Return the [x, y] coordinate for the center point of the cell that contains the specified text.  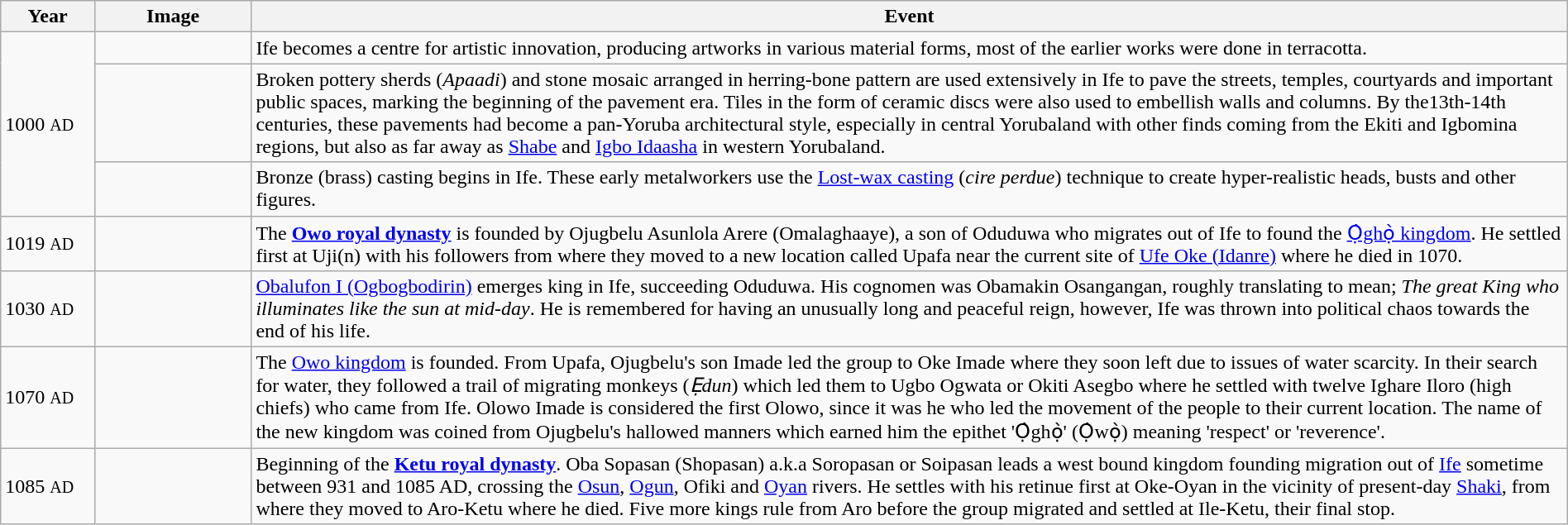
Event [910, 17]
1085 AD [48, 486]
1030 AD [48, 309]
1019 AD [48, 243]
Image [172, 17]
1070 AD [48, 398]
1000 AD [48, 124]
Ife becomes a centre for artistic innovation, producing artworks in various material forms, most of the earlier works were done in terracotta. [910, 48]
Year [48, 17]
